Find where the given text appears and provide that cell's center as (x, y) coordinate. 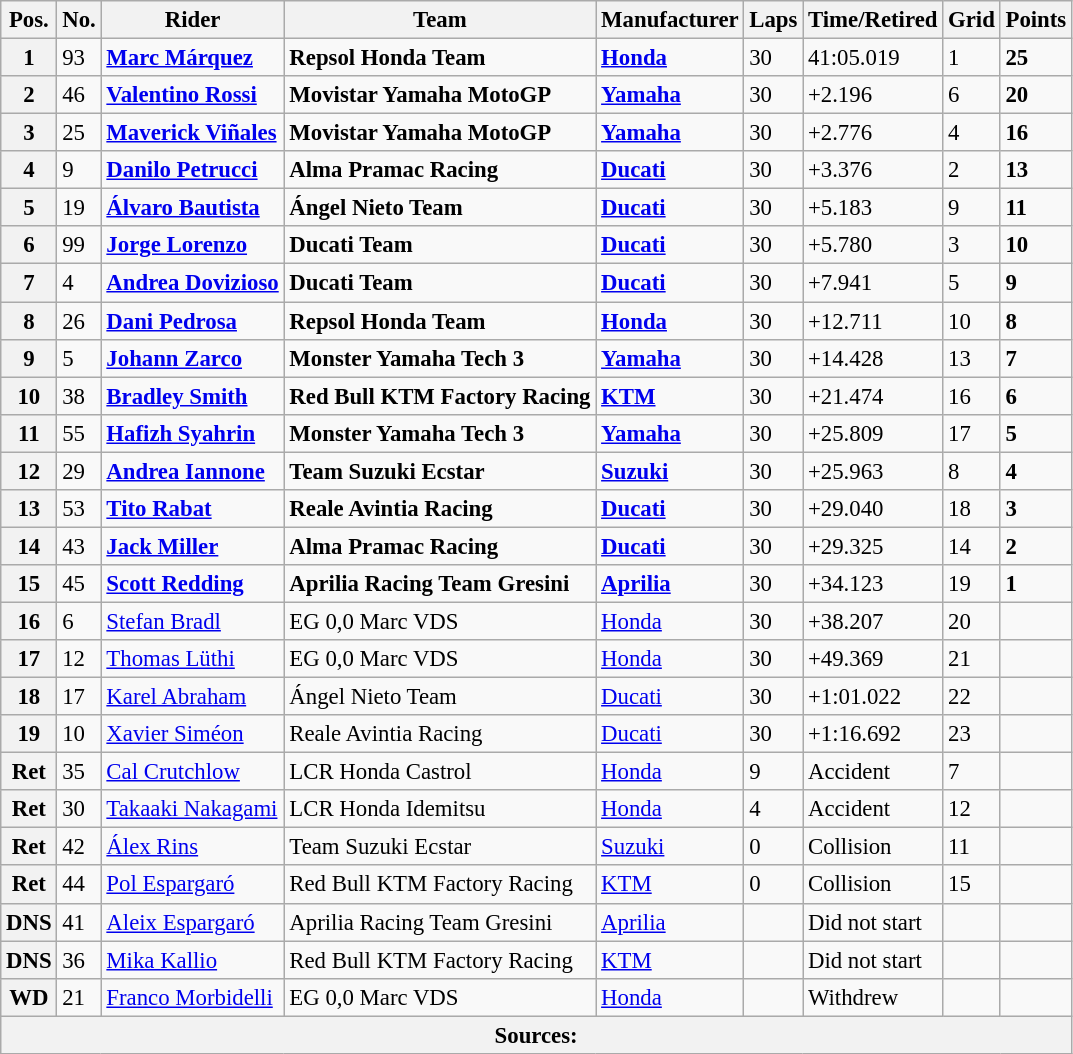
Pol Espargaró (192, 885)
Jack Miller (192, 546)
+7.941 (873, 283)
Takaaki Nakagami (192, 809)
45 (79, 584)
Franco Morbidelli (192, 997)
+29.325 (873, 546)
Jorge Lorenzo (192, 245)
93 (79, 58)
22 (972, 697)
Stefan Bradl (192, 621)
LCR Honda Castrol (440, 772)
35 (79, 772)
46 (79, 95)
+21.474 (873, 396)
+5.780 (873, 245)
Thomas Lüthi (192, 659)
+29.040 (873, 509)
+1:16.692 (873, 734)
Karel Abraham (192, 697)
Withdrew (873, 997)
26 (79, 321)
Laps (774, 20)
+5.183 (873, 208)
29 (79, 471)
Maverick Viñales (192, 133)
Team (440, 20)
+38.207 (873, 621)
+25.963 (873, 471)
+34.123 (873, 584)
+14.428 (873, 358)
Valentino Rossi (192, 95)
Aleix Espargaró (192, 922)
Marc Márquez (192, 58)
Danilo Petrucci (192, 170)
Xavier Siméon (192, 734)
Álvaro Bautista (192, 208)
Hafizh Syahrin (192, 433)
Bradley Smith (192, 396)
23 (972, 734)
44 (79, 885)
99 (79, 245)
Mika Kallio (192, 960)
Andrea Iannone (192, 471)
LCR Honda Idemitsu (440, 809)
42 (79, 847)
Sources: (536, 1035)
No. (79, 20)
Dani Pedrosa (192, 321)
Álex Rins (192, 847)
Points (1036, 20)
WD (29, 997)
Andrea Dovizioso (192, 283)
+2.196 (873, 95)
Grid (972, 20)
Rider (192, 20)
+2.776 (873, 133)
+12.711 (873, 321)
Manufacturer (670, 20)
36 (79, 960)
38 (79, 396)
41:05.019 (873, 58)
Pos. (29, 20)
+1:01.022 (873, 697)
+25.809 (873, 433)
Time/Retired (873, 20)
Scott Redding (192, 584)
53 (79, 509)
+3.376 (873, 170)
41 (79, 922)
Johann Zarco (192, 358)
43 (79, 546)
55 (79, 433)
Tito Rabat (192, 509)
+49.369 (873, 659)
Cal Crutchlow (192, 772)
